For the text-containing cell, return its midpoint in (x, y) coordinate format. 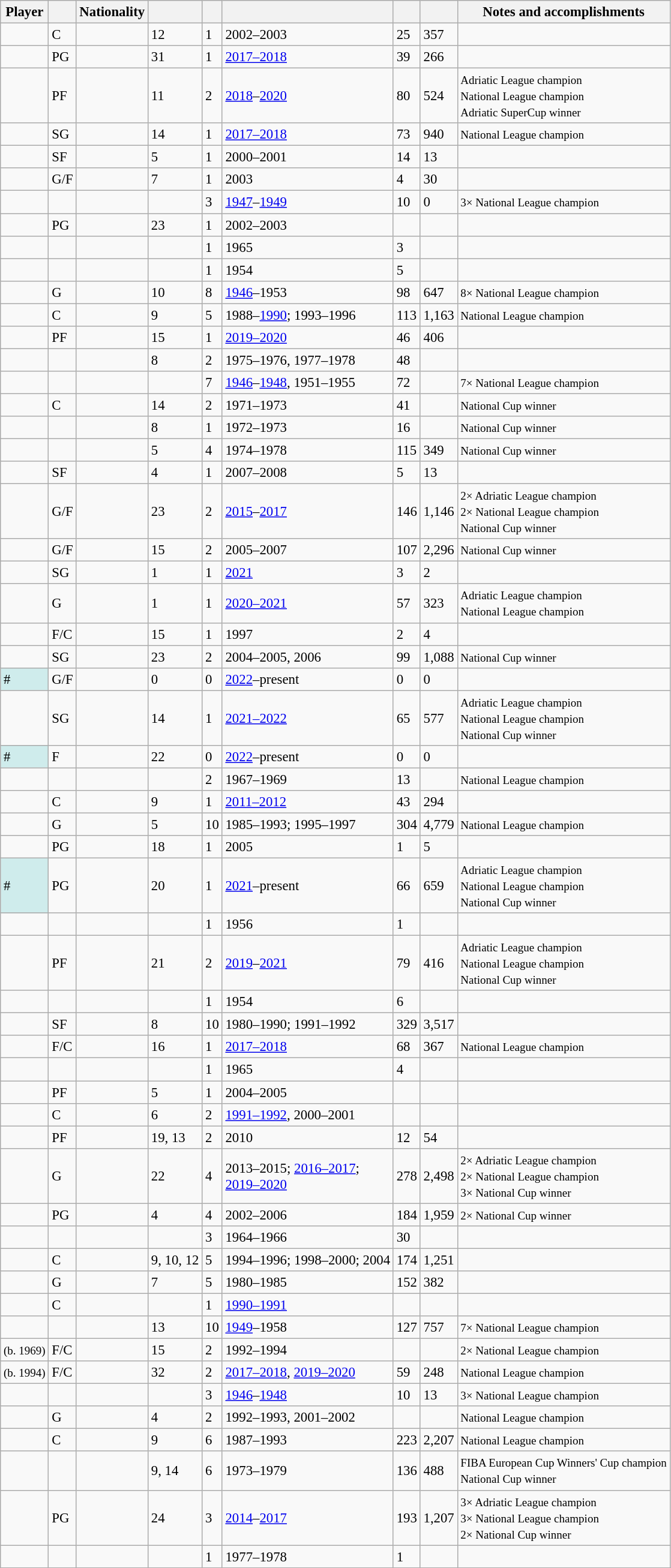
1987–1993 (307, 1440)
1985–1993; 1995–1997 (307, 824)
266 (439, 57)
25 (407, 35)
2021–2022 (307, 718)
304 (407, 824)
1949–1958 (307, 1327)
577 (439, 718)
113 (407, 315)
152 (407, 1282)
31 (175, 57)
57 (407, 603)
323 (439, 603)
1992–1994 (307, 1350)
43 (407, 802)
9, 10, 12 (175, 1260)
248 (439, 1372)
136 (407, 1471)
FIBA European Cup Winners' Cup championNational Cup winner (564, 1471)
757 (439, 1327)
2019–2020 (307, 338)
2,207 (439, 1440)
524 (439, 96)
1946–1953 (307, 292)
66 (407, 886)
223 (407, 1440)
146 (407, 512)
2× Adriatic League champion2× National League championNational Cup winner (564, 512)
294 (439, 802)
2011–2012 (307, 802)
1977–1978 (307, 1557)
65 (407, 718)
1967–1969 (307, 779)
59 (407, 1372)
2021–present (307, 886)
2019–2021 (307, 963)
Player (25, 12)
1988–1990; 1993–1996 (307, 315)
18 (175, 847)
1974–1978 (307, 450)
Adriatic League championNational League champion (564, 603)
1972–1973 (307, 428)
1997 (307, 634)
1,146 (439, 512)
3× Adriatic League champion3× National League champion2× National Cup winner (564, 1518)
2021 (307, 573)
2× Adriatic League champion2× National League champion3× National Cup winner (564, 1176)
659 (439, 886)
193 (407, 1518)
72 (407, 383)
41 (407, 405)
1,959 (439, 1215)
1,163 (439, 315)
Adriatic League championNational League championAdriatic SuperCup winner (564, 96)
647 (439, 292)
2018–2020 (307, 96)
98 (407, 292)
1971–1973 (307, 405)
46 (407, 338)
8× National League champion (564, 292)
4,779 (439, 824)
79 (407, 963)
2005–2007 (307, 550)
73 (407, 134)
19, 13 (175, 1137)
F (62, 757)
940 (439, 134)
2020–2021 (307, 603)
1964–1966 (307, 1237)
382 (439, 1282)
1980–1985 (307, 1282)
2010 (307, 1137)
2× National Cup winner (564, 1215)
357 (439, 35)
2017–2018, 2019–2020 (307, 1372)
1994–1996; 1998–2000; 2004 (307, 1260)
416 (439, 963)
2× National League champion (564, 1350)
80 (407, 96)
(b. 1994) (25, 1372)
1990–1991 (307, 1305)
2015–2017 (307, 512)
2013–2015; 2016–2017;2019–2020 (307, 1176)
1,207 (439, 1518)
1975–1976, 1977–1978 (307, 360)
2004–2005, 2006 (307, 657)
2003 (307, 179)
2,498 (439, 1176)
278 (407, 1176)
68 (407, 1047)
2014–2017 (307, 1518)
2004–2005 (307, 1092)
2,296 (439, 550)
1991–1992, 2000–2001 (307, 1115)
9, 14 (175, 1471)
174 (407, 1260)
32 (175, 1372)
349 (439, 450)
20 (175, 886)
48 (407, 360)
2002–2006 (307, 1215)
2007–2008 (307, 473)
1973–1979 (307, 1471)
99 (407, 657)
1980–1990; 1991–1992 (307, 1025)
2005 (307, 847)
(b. 1969) (25, 1350)
184 (407, 1215)
Nationality (112, 12)
Notes and accomplishments (564, 12)
1947–1949 (307, 202)
21 (175, 963)
115 (407, 450)
329 (407, 1025)
127 (407, 1327)
1,088 (439, 657)
1992–1993, 2001–2002 (307, 1417)
107 (407, 550)
1946–1948 (307, 1395)
2000–2001 (307, 157)
1,251 (439, 1260)
39 (407, 57)
406 (439, 338)
1946–1948, 1951–1955 (307, 383)
367 (439, 1047)
54 (439, 1137)
488 (439, 1471)
24 (175, 1518)
3,517 (439, 1025)
1956 (307, 924)
11 (175, 96)
